Provide the (X, Y) coordinate of the cell's center where the given text is located.  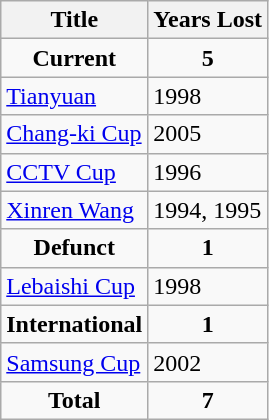
1996 (208, 172)
Tianyuan (74, 96)
Defunct (74, 248)
2005 (208, 134)
Samsung Cup (74, 362)
Lebaishi Cup (74, 286)
Xinren Wang (74, 210)
Years Lost (208, 20)
7 (208, 400)
International (74, 324)
2002 (208, 362)
Title (74, 20)
1994, 1995 (208, 210)
Total (74, 400)
Chang-ki Cup (74, 134)
CCTV Cup (74, 172)
Current (74, 58)
5 (208, 58)
